Identify which cell holds the provided text, then report its [X, Y] central coordinate. 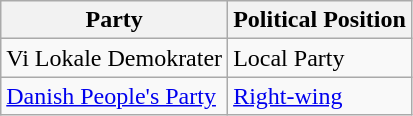
Vi Lokale Demokrater [114, 58]
Party [114, 20]
Political Position [320, 20]
Danish People's Party [114, 96]
Right-wing [320, 96]
Local Party [320, 58]
